Identify which cell holds the provided text, then report its [X, Y] central coordinate. 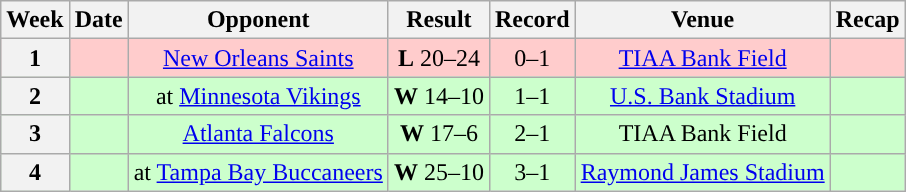
W 17–6 [438, 134]
Record [532, 20]
Atlanta Falcons [258, 134]
Date [98, 20]
3 [35, 134]
New Orleans Saints [258, 58]
0–1 [532, 58]
Result [438, 20]
2–1 [532, 134]
Venue [702, 20]
Raymond James Stadium [702, 172]
1–1 [532, 96]
2 [35, 96]
Week [35, 20]
4 [35, 172]
at Minnesota Vikings [258, 96]
1 [35, 58]
L 20–24 [438, 58]
W 14–10 [438, 96]
3–1 [532, 172]
Opponent [258, 20]
U.S. Bank Stadium [702, 96]
W 25–10 [438, 172]
at Tampa Bay Buccaneers [258, 172]
Recap [868, 20]
